Detect which cell encompasses the target text, then output its [x, y] center coordinate. 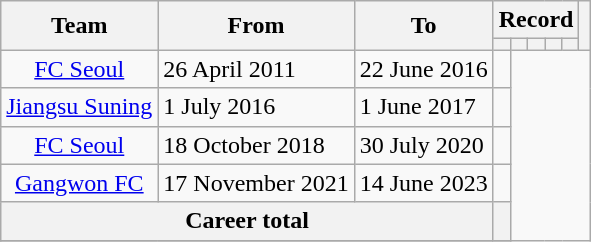
To [424, 26]
22 June 2016 [424, 69]
Career total [247, 221]
14 June 2023 [424, 183]
Jiangsu Suning [80, 107]
Team [80, 26]
18 October 2018 [256, 145]
From [256, 26]
26 April 2011 [256, 69]
1 July 2016 [256, 107]
17 November 2021 [256, 183]
Record [536, 20]
Gangwon FC [80, 183]
1 June 2017 [424, 107]
30 July 2020 [424, 145]
